Pinpoint the cell where the given text exists, returning its (x, y) midpoint coordinate. 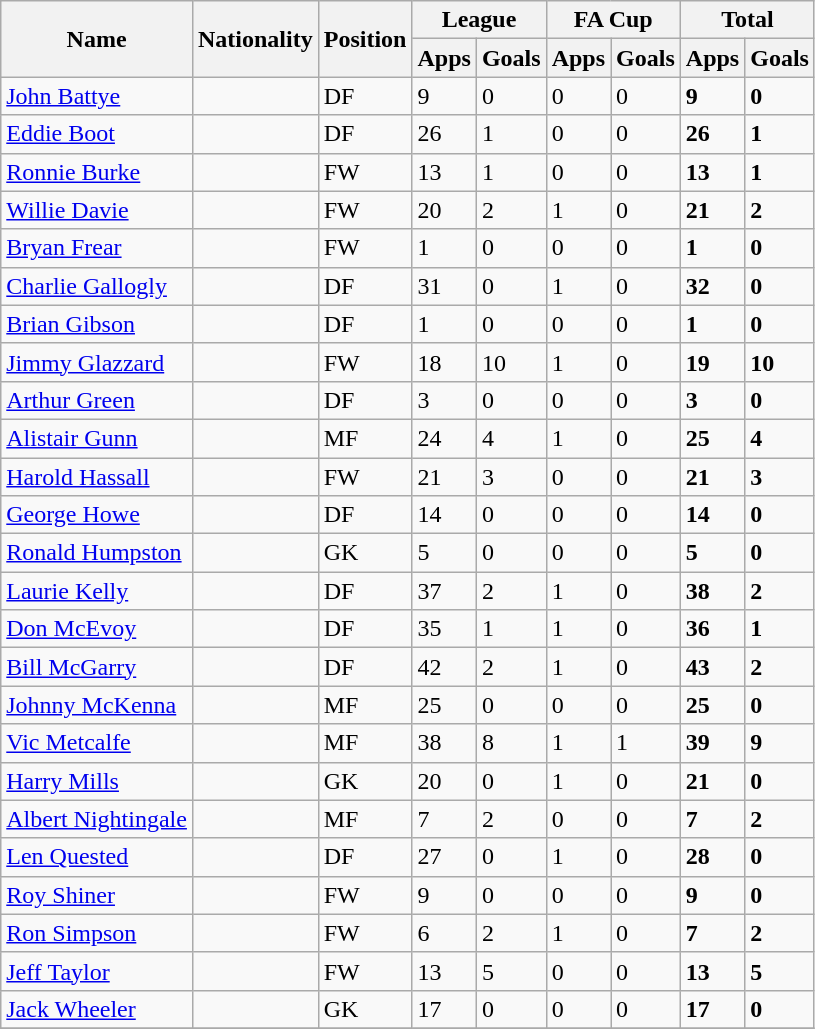
Roy Shiner (97, 895)
Harry Mills (97, 781)
39 (712, 743)
Laurie Kelly (97, 591)
Albert Nightingale (97, 819)
32 (712, 286)
Vic Metcalfe (97, 743)
Name (97, 39)
Bryan Frear (97, 248)
18 (444, 362)
6 (444, 933)
Alistair Gunn (97, 438)
Willie Davie (97, 210)
Jimmy Glazzard (97, 362)
42 (444, 667)
Arthur Green (97, 400)
FA Cup (613, 20)
Ronnie Burke (97, 172)
Position (365, 39)
19 (712, 362)
Total (747, 20)
28 (712, 857)
Brian Gibson (97, 324)
8 (511, 743)
Johnny McKenna (97, 705)
Jeff Taylor (97, 971)
Bill McGarry (97, 667)
John Battye (97, 96)
Nationality (255, 39)
24 (444, 438)
35 (444, 629)
36 (712, 629)
George Howe (97, 515)
Ronald Humpston (97, 553)
League (479, 20)
37 (444, 591)
Charlie Gallogly (97, 286)
Harold Hassall (97, 477)
Len Quested (97, 857)
Jack Wheeler (97, 1009)
Don McEvoy (97, 629)
Eddie Boot (97, 134)
43 (712, 667)
31 (444, 286)
Ron Simpson (97, 933)
27 (444, 857)
